Locate the cell with the specified text and output its (X, Y) center coordinate. 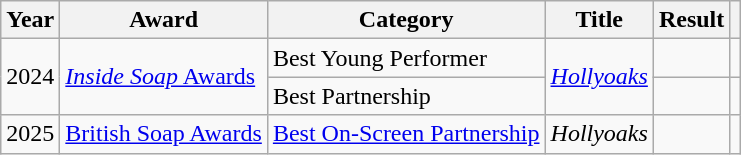
Category (406, 20)
Inside Soap Awards (164, 77)
2025 (30, 134)
Best Young Performer (406, 58)
Award (164, 20)
Best On-Screen Partnership (406, 134)
Year (30, 20)
Title (599, 20)
Result (691, 20)
2024 (30, 77)
Best Partnership (406, 96)
British Soap Awards (164, 134)
